Return [x, y] of the center of cell containing provided text 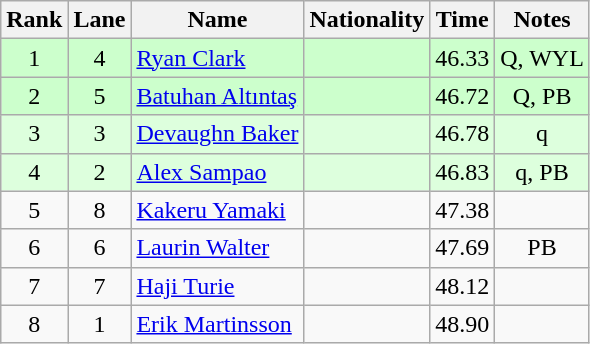
48.12 [462, 286]
Lane [100, 20]
Ryan Clark [218, 58]
Q, PB [542, 96]
47.69 [462, 248]
Devaughn Baker [218, 134]
PB [542, 248]
Batuhan Altıntaş [218, 96]
Haji Turie [218, 286]
46.78 [462, 134]
q, PB [542, 172]
46.33 [462, 58]
Laurin Walter [218, 248]
Name [218, 20]
Q, WYL [542, 58]
Time [462, 20]
Erik Martinsson [218, 324]
Kakeru Yamaki [218, 210]
46.72 [462, 96]
47.38 [462, 210]
Notes [542, 20]
Alex Sampao [218, 172]
48.90 [462, 324]
q [542, 134]
46.83 [462, 172]
Rank [34, 20]
Nationality [367, 20]
